Provide the [x, y] coordinate of the cell's center where the given text is located.  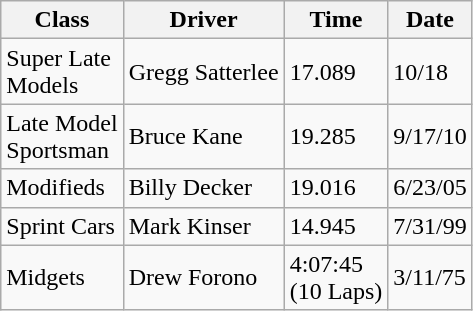
Modifieds [62, 188]
Midgets [62, 278]
10/18 [430, 72]
Super LateModels [62, 72]
3/11/75 [430, 278]
9/17/10 [430, 136]
4:07:45(10 Laps) [336, 278]
Gregg Satterlee [204, 72]
17.089 [336, 72]
7/31/99 [430, 226]
Class [62, 20]
Time [336, 20]
6/23/05 [430, 188]
Late ModelSportsman [62, 136]
19.016 [336, 188]
Date [430, 20]
Billy Decker [204, 188]
Mark Kinser [204, 226]
Driver [204, 20]
Sprint Cars [62, 226]
14.945 [336, 226]
19.285 [336, 136]
Drew Forono [204, 278]
Bruce Kane [204, 136]
